Return the (X, Y) coordinate for the center point of the cell that contains the specified text.  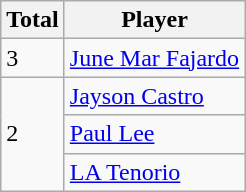
Paul Lee (154, 134)
Jayson Castro (154, 96)
3 (33, 58)
2 (33, 134)
Player (154, 20)
Total (33, 20)
June Mar Fajardo (154, 58)
LA Tenorio (154, 172)
